Return the (X, Y) coordinate for the center point of the cell that contains the specified text.  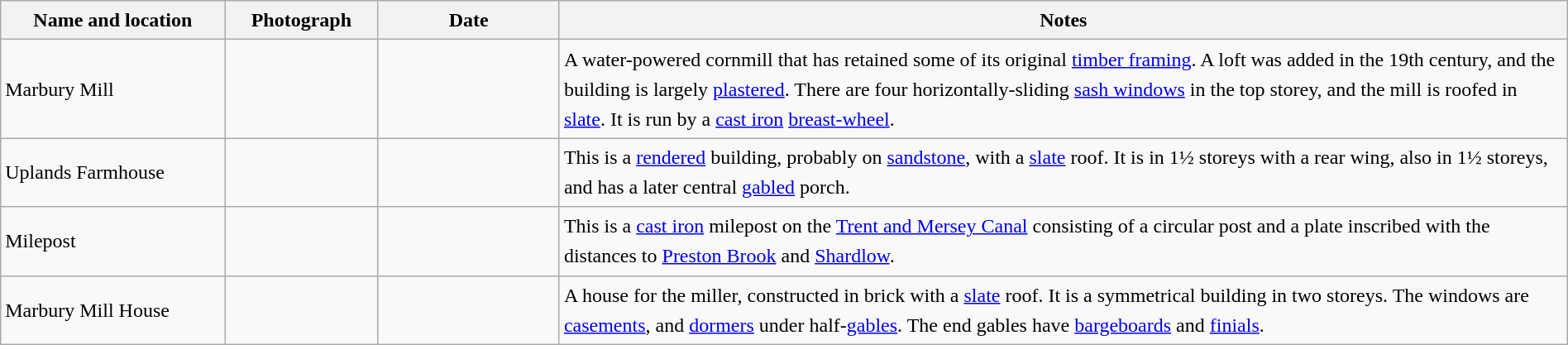
Photograph (301, 20)
Notes (1064, 20)
Milepost (112, 242)
Marbury Mill House (112, 309)
Date (468, 20)
Name and location (112, 20)
Marbury Mill (112, 89)
Uplands Farmhouse (112, 172)
